Capture the cell that displays the provided text and extract its (x, y) central coordinate. 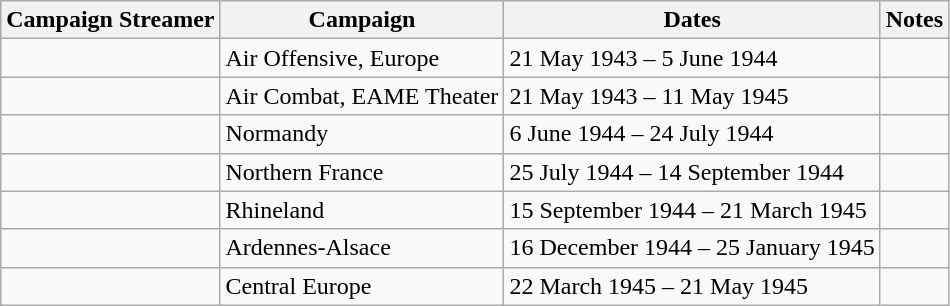
Campaign (362, 20)
Campaign Streamer (110, 20)
21 May 1943 – 11 May 1945 (692, 96)
Rhineland (362, 210)
Central Europe (362, 286)
Notes (914, 20)
Air Offensive, Europe (362, 58)
16 December 1944 – 25 January 1945 (692, 248)
25 July 1944 – 14 September 1944 (692, 172)
Air Combat, EAME Theater (362, 96)
21 May 1943 – 5 June 1944 (692, 58)
Normandy (362, 134)
6 June 1944 – 24 July 1944 (692, 134)
22 March 1945 – 21 May 1945 (692, 286)
Dates (692, 20)
Northern France (362, 172)
15 September 1944 – 21 March 1945 (692, 210)
Ardennes-Alsace (362, 248)
